Return (x, y) of the center of cell containing provided text 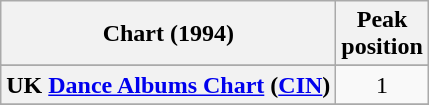
Chart (1994) (168, 34)
1 (382, 85)
UK Dance Albums Chart (CIN) (168, 85)
Peakposition (382, 34)
